Identify which cell holds the provided text, then report its [X, Y] central coordinate. 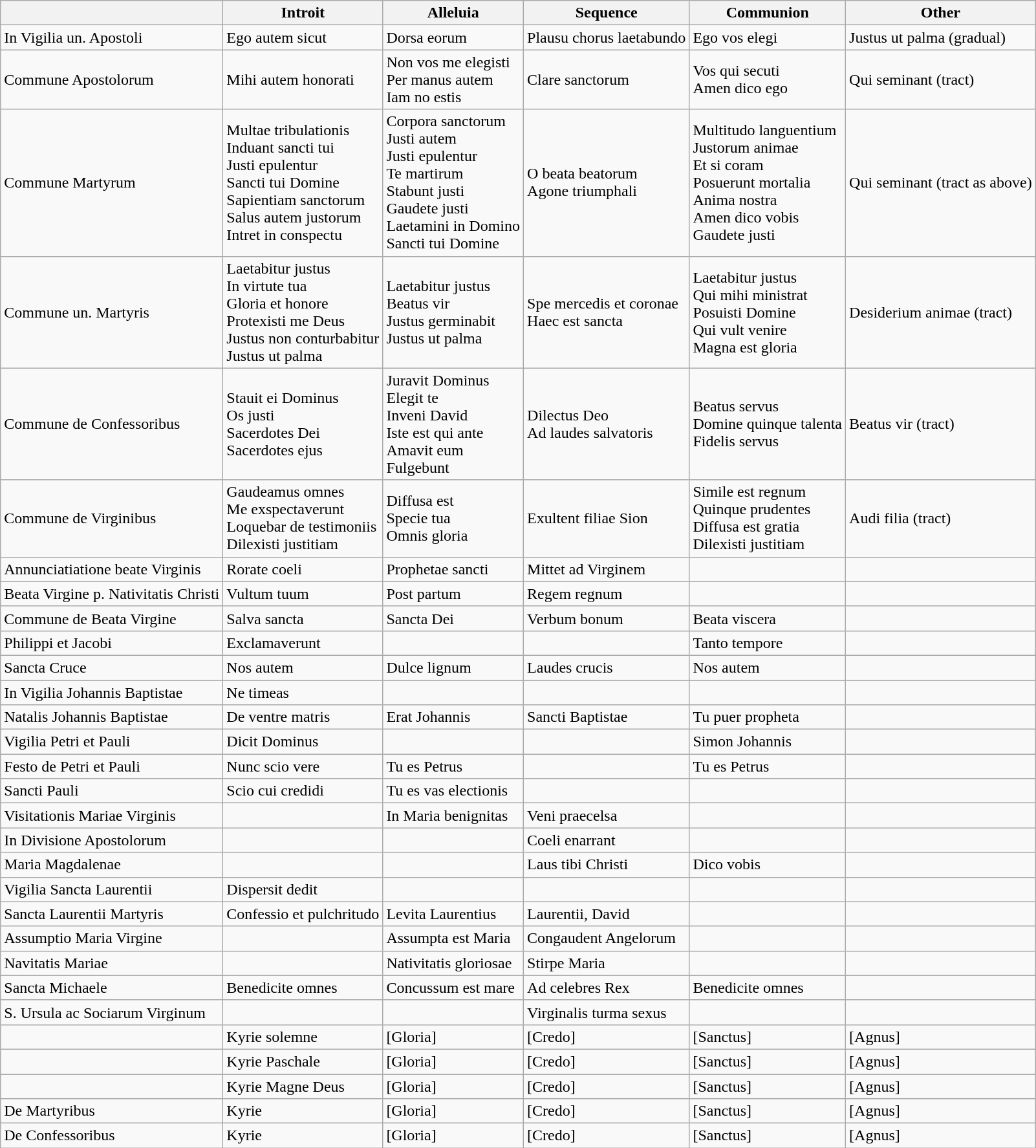
Philippi et Jacobi [112, 643]
Kyrie Paschale [303, 1061]
Kyrie solemne [303, 1037]
Beata viscera [768, 618]
Stauit ei DominusOs justiSacerdotes DeiSacerdotes ejus [303, 424]
Mihi autem honorati [303, 80]
Natalis Johannis Baptistae [112, 717]
Exclamaverunt [303, 643]
De Confessoribus [112, 1136]
Sancta Michaele [112, 988]
Vigilia Sancta Laurentii [112, 889]
Vigilia Petri et Pauli [112, 742]
Virginalis turma sexus [607, 1012]
Multitudo languentiumJustorum animaeEt si coramPosuerunt mortaliaAnima nostraAmen dico vobisGaudete justi [768, 182]
Verbum bonum [607, 618]
In Vigilia Johannis Baptistae [112, 693]
Nativitatis gloriosae [453, 963]
Maria Magdalenae [112, 865]
Tu puer propheta [768, 717]
Erat Johannis [453, 717]
Assumptio Maria Virgine [112, 938]
Laetabitur justusIn virtute tuaGloria et honoreProtexisti me DeusJustus non conturbabiturJustus ut palma [303, 312]
Tu es vas electionis [453, 791]
In Maria benignitas [453, 816]
Post partum [453, 594]
Tanto tempore [768, 643]
Commune de Confessoribus [112, 424]
Laus tibi Christi [607, 865]
Laetabitur justusQui mihi ministratPosuisti DomineQui vult venireMagna est gloria [768, 312]
Dispersit dedit [303, 889]
Beatus servusDomine quinque talentaFidelis servus [768, 424]
In Divisione Apostolorum [112, 840]
Multae tribulationisInduant sancti tuiJusti epulenturSancti tui DomineSapientiam sanctorumSalus autem justorumIntret in conspectu [303, 182]
Communion [768, 13]
Congaudent Angelorum [607, 938]
O beata beatorumAgone triumphali [607, 182]
Audi filia (tract) [941, 519]
Ne timeas [303, 693]
Confessio et pulchritudo [303, 914]
Vos qui secutiAmen dico ego [768, 80]
Salva sancta [303, 618]
Kyrie Magne Deus [303, 1086]
Dilectus DeoAd laudes salvatoris [607, 424]
Dorsa eorum [453, 38]
Non vos me elegistiPer manus autemIam no estis [453, 80]
Laurentii, David [607, 914]
Nunc scio vere [303, 766]
Beatus vir (tract) [941, 424]
Annunciatiatione beate Virginis [112, 569]
Diffusa estSpecie tuaOmnis gloria [453, 519]
Commune Martyrum [112, 182]
De Martyribus [112, 1111]
Justus ut palma (gradual) [941, 38]
Spe mercedis et coronaeHaec est sancta [607, 312]
Regem regnum [607, 594]
Navitatis Mariae [112, 963]
Ego autem sicut [303, 38]
Coeli enarrant [607, 840]
Simile est regnumQuinque prudentesDiffusa est gratiaDilexisti justitiam [768, 519]
Gaudeamus omnesMe exspectaveruntLoquebar de testimoniisDilexisti justitiam [303, 519]
Dico vobis [768, 865]
Levita Laurentius [453, 914]
In Vigilia un. Apostoli [112, 38]
Sequence [607, 13]
Corpora sanctorumJusti autemJusti epulenturTe martirumStabunt justiGaudete justiLaetamini in DominoSancti tui Domine [453, 182]
Clare sanctorum [607, 80]
Prophetae sancti [453, 569]
Alleluia [453, 13]
Mittet ad Virginem [607, 569]
Ego vos elegi [768, 38]
Assumpta est Maria [453, 938]
Dulce lignum [453, 667]
Qui seminant (tract as above) [941, 182]
Festo de Petri et Pauli [112, 766]
Beata Virgine p. Nativitatis Christi [112, 594]
Commune de Beata Virgine [112, 618]
Laudes crucis [607, 667]
Veni praecelsa [607, 816]
Qui seminant (tract) [941, 80]
Sancta Cruce [112, 667]
Sancti Pauli [112, 791]
Visitationis Mariae Virginis [112, 816]
Desiderium animae (tract) [941, 312]
Stirpe Maria [607, 963]
Laetabitur justusBeatus virJustus germinabitJustus ut palma [453, 312]
Exultent filiae Sion [607, 519]
S. Ursula ac Sociarum Virginum [112, 1012]
Juravit DominusElegit teInveni DavidIste est qui anteAmavit eumFulgebunt [453, 424]
Rorate coeli [303, 569]
Vultum tuum [303, 594]
Commune de Virginibus [112, 519]
De ventre matris [303, 717]
Dicit Dominus [303, 742]
Other [941, 13]
Simon Johannis [768, 742]
Commune Apostolorum [112, 80]
Plausu chorus laetabundo [607, 38]
Scio cui credidi [303, 791]
Sancta Laurentii Martyris [112, 914]
Introit [303, 13]
Sancti Baptistae [607, 717]
Ad celebres Rex [607, 988]
Commune un. Martyris [112, 312]
Sancta Dei [453, 618]
Concussum est mare [453, 988]
